Extract the [x, y] coordinate from the center of the cell holding the provided text.  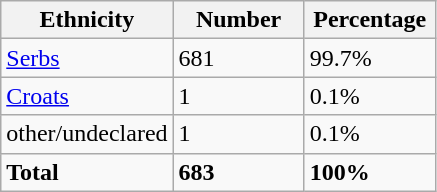
681 [238, 58]
Croats [87, 96]
Serbs [87, 58]
Number [238, 20]
Total [87, 172]
other/undeclared [87, 134]
100% [370, 172]
683 [238, 172]
99.7% [370, 58]
Ethnicity [87, 20]
Percentage [370, 20]
